From the cell containing the given text, extract its center point as (x, y) coordinate. 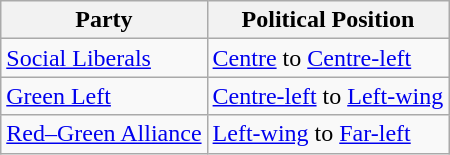
Green Left (104, 96)
Political Position (328, 20)
Centre to Centre-left (328, 58)
Centre-left to Left-wing (328, 96)
Social Liberals (104, 58)
Left-wing to Far-left (328, 134)
Red–Green Alliance (104, 134)
Party (104, 20)
